Search for the cell housing the specified text and yield its [x, y] center coordinate. 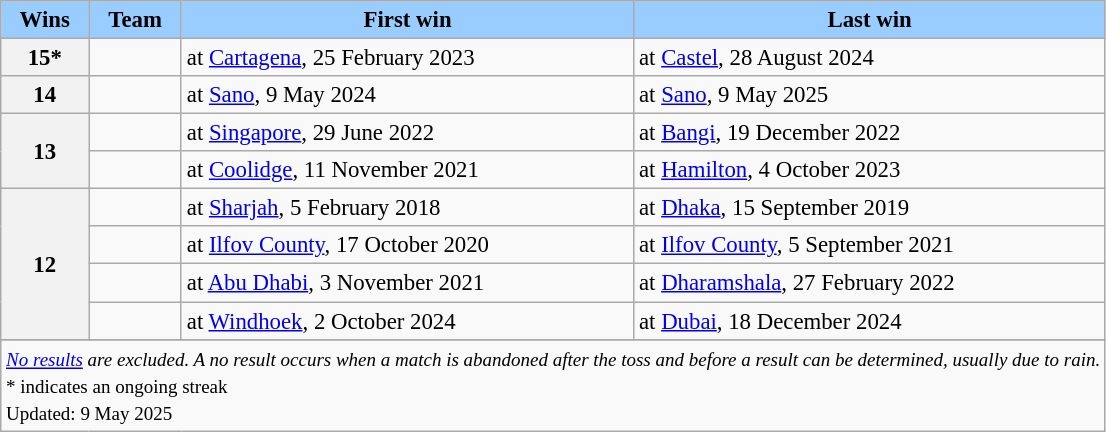
13 [45, 152]
at Ilfov County, 5 September 2021 [870, 245]
at Sharjah, 5 February 2018 [407, 208]
at Sano, 9 May 2024 [407, 95]
at Castel, 28 August 2024 [870, 58]
at Dubai, 18 December 2024 [870, 321]
at Singapore, 29 June 2022 [407, 133]
at Windhoek, 2 October 2024 [407, 321]
at Sano, 9 May 2025 [870, 95]
12 [45, 264]
at Coolidge, 11 November 2021 [407, 170]
First win [407, 20]
at Bangi, 19 December 2022 [870, 133]
at Abu Dhabi, 3 November 2021 [407, 283]
15* [45, 58]
Wins [45, 20]
at Cartagena, 25 February 2023 [407, 58]
at Dharamshala, 27 February 2022 [870, 283]
at Hamilton, 4 October 2023 [870, 170]
Last win [870, 20]
Team [136, 20]
14 [45, 95]
at Ilfov County, 17 October 2020 [407, 245]
at Dhaka, 15 September 2019 [870, 208]
